Provide the (X, Y) coordinate of the cell's center where the given text is located.  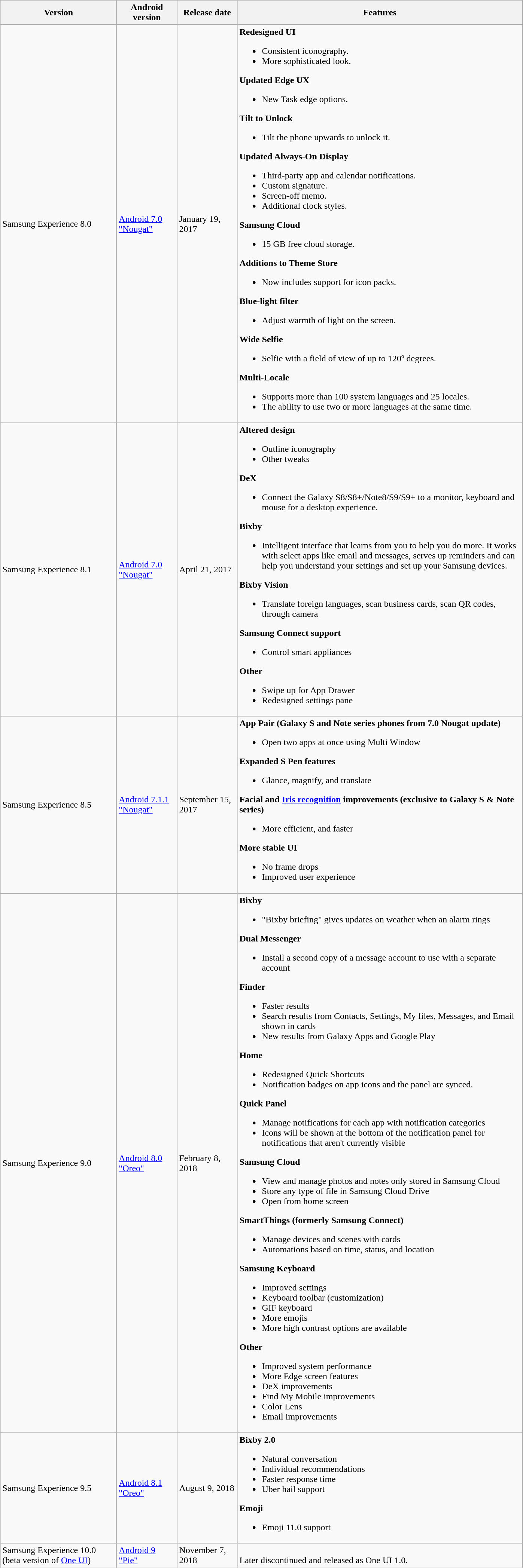
Samsung Experience 8.1 (58, 569)
September 15, 2017 (207, 805)
November 7, 2018 (207, 1555)
Features (380, 13)
April 21, 2017 (207, 569)
Samsung Experience 9.5 (58, 1488)
Android 8.1 "Oreo" (147, 1488)
Version (58, 13)
Bixby 2.0Natural conversationIndividual recommendationsFaster response timeUber hail supportEmojiEmoji 11.0 support (380, 1488)
Samsung Experience 8.0 (58, 224)
January 19, 2017 (207, 224)
Samsung Experience 9.0 (58, 1163)
February 8, 2018 (207, 1163)
Android 7.1.1 "Nougat" (147, 805)
August 9, 2018 (207, 1488)
Android 8.0 "Oreo" (147, 1163)
Android 9 "Pie" (147, 1555)
Android version (147, 13)
Later discontinued and released as One UI 1.0. (380, 1555)
Samsung Experience 8.5 (58, 805)
Samsung Experience 10.0 (beta version of One UI) (58, 1555)
Release date (207, 13)
